Return (X, Y) of the center of cell containing provided text 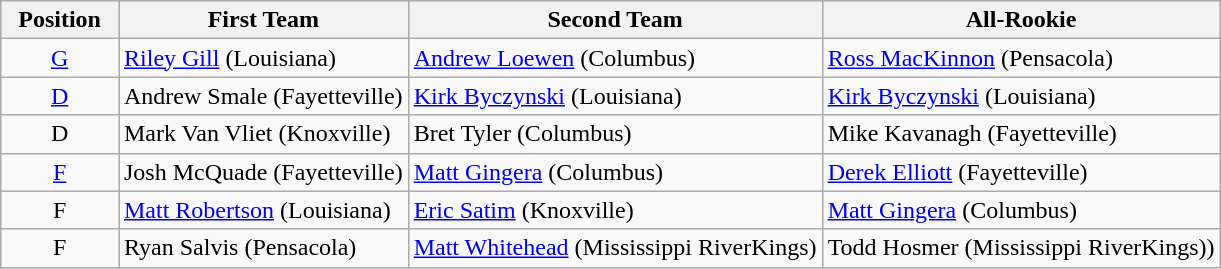
Andrew Loewen (Columbus) (615, 58)
First Team (263, 20)
Ryan Salvis (Pensacola) (263, 248)
Position (60, 20)
Andrew Smale (Fayetteville) (263, 96)
G (60, 58)
All-Rookie (1021, 20)
Eric Satim (Knoxville) (615, 210)
Mike Kavanagh (Fayetteville) (1021, 134)
Matt Robertson (Louisiana) (263, 210)
Derek Elliott (Fayetteville) (1021, 172)
Ross MacKinnon (Pensacola) (1021, 58)
Matt Whitehead (Mississippi RiverKings) (615, 248)
Riley Gill (Louisiana) (263, 58)
Bret Tyler (Columbus) (615, 134)
Josh McQuade (Fayetteville) (263, 172)
Todd Hosmer (Mississippi RiverKings)) (1021, 248)
Mark Van Vliet (Knoxville) (263, 134)
Second Team (615, 20)
